Scan for the cell matching the given text and deliver its [x, y] coordinate at center. 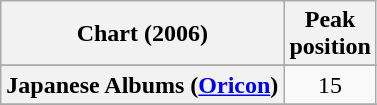
Japanese Albums (Oricon) [142, 85]
Peakposition [330, 34]
15 [330, 85]
Chart (2006) [142, 34]
